Return [X, Y] of the center of cell containing provided text 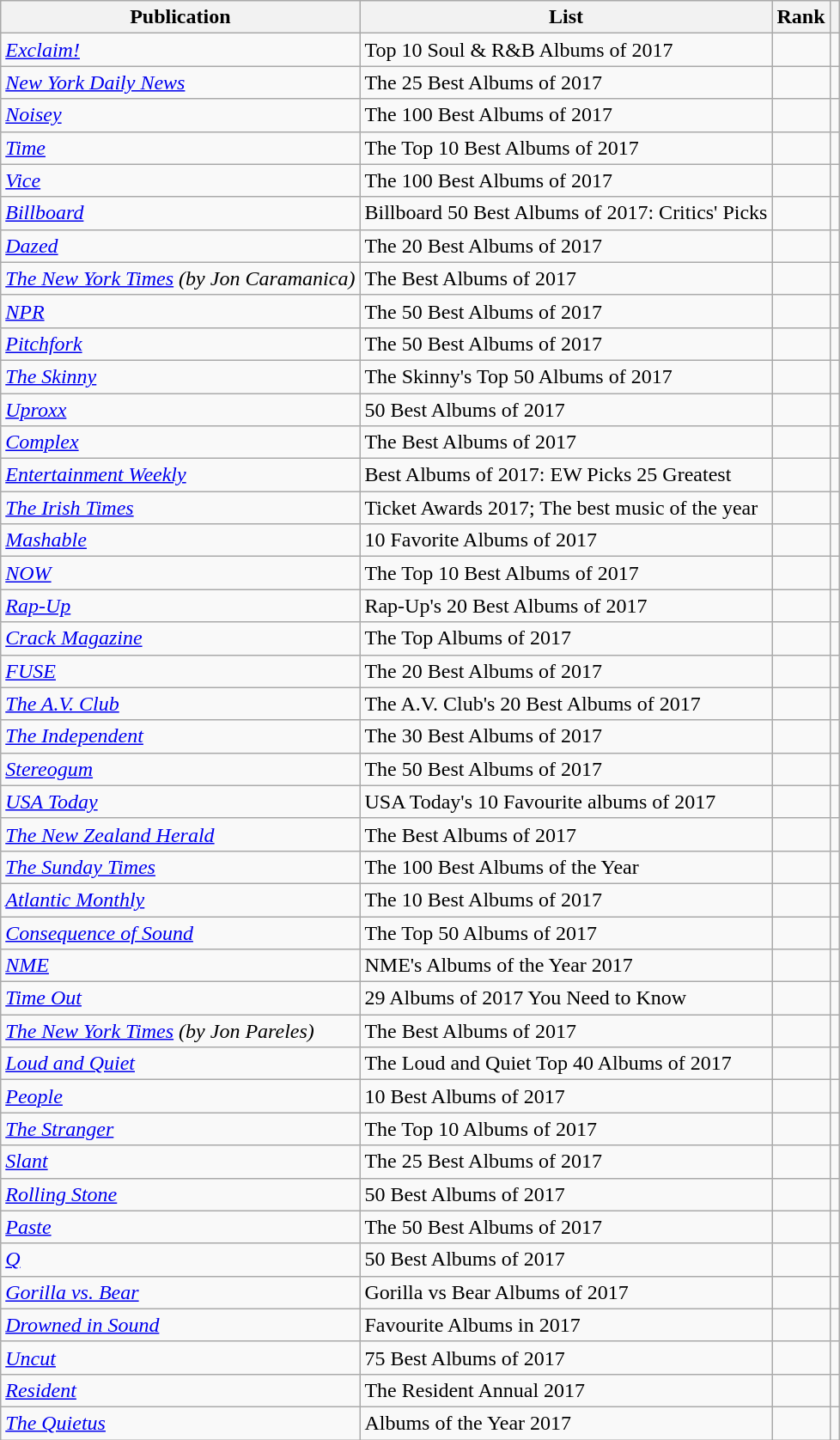
USA Today's 10 Favourite albums of 2017 [566, 802]
Rolling Stone [180, 1194]
Gorilla vs Bear Albums of 2017 [566, 1292]
New York Daily News [180, 82]
Top 10 Soul & R&B Albums of 2017 [566, 50]
Atlantic Monthly [180, 900]
Paste [180, 1227]
Publication [180, 17]
The Top 50 Albums of 2017 [566, 932]
The 100 Best Albums of the Year [566, 867]
NME's Albums of the Year 2017 [566, 966]
The Quietus [180, 1423]
10 Best Albums of 2017 [566, 1096]
The Skinny's Top 50 Albums of 2017 [566, 376]
The A.V. Club's 20 Best Albums of 2017 [566, 704]
List [566, 17]
FUSE [180, 671]
Ticket Awards 2017; The best music of the year [566, 508]
The Stranger [180, 1129]
Uproxx [180, 410]
Dazed [180, 246]
The Top Albums of 2017 [566, 638]
NPR [180, 311]
The 10 Best Albums of 2017 [566, 900]
Vice [180, 180]
The New Zealand Herald [180, 834]
USA Today [180, 802]
Billboard [180, 213]
Rap-Up's 20 Best Albums of 2017 [566, 606]
Rank [800, 17]
NOW [180, 573]
Uncut [180, 1358]
The New York Times (by Jon Caramanica) [180, 278]
The Top 10 Albums of 2017 [566, 1129]
Favourite Albums in 2017 [566, 1325]
The Irish Times [180, 508]
10 Favorite Albums of 2017 [566, 540]
Complex [180, 442]
Time [180, 148]
Q [180, 1260]
The A.V. Club [180, 704]
Crack Magazine [180, 638]
The Resident Annual 2017 [566, 1390]
The Skinny [180, 376]
Time Out [180, 998]
The 30 Best Albums of 2017 [566, 736]
Rap-Up [180, 606]
The Sunday Times [180, 867]
The Loud and Quiet Top 40 Albums of 2017 [566, 1064]
Best Albums of 2017: EW Picks 25 Greatest [566, 475]
Drowned in Sound [180, 1325]
The Independent [180, 736]
Consequence of Sound [180, 932]
Loud and Quiet [180, 1064]
The New York Times (by Jon Pareles) [180, 1031]
Gorilla vs. Bear [180, 1292]
People [180, 1096]
Resident [180, 1390]
Slant [180, 1162]
Exclaim! [180, 50]
Stereogum [180, 769]
29 Albums of 2017 You Need to Know [566, 998]
Albums of the Year 2017 [566, 1423]
NME [180, 966]
75 Best Albums of 2017 [566, 1358]
Pitchfork [180, 344]
Entertainment Weekly [180, 475]
Noisey [180, 115]
Billboard 50 Best Albums of 2017: Critics' Picks [566, 213]
Mashable [180, 540]
